Scan for the cell matching the given text and deliver its (X, Y) coordinate at center. 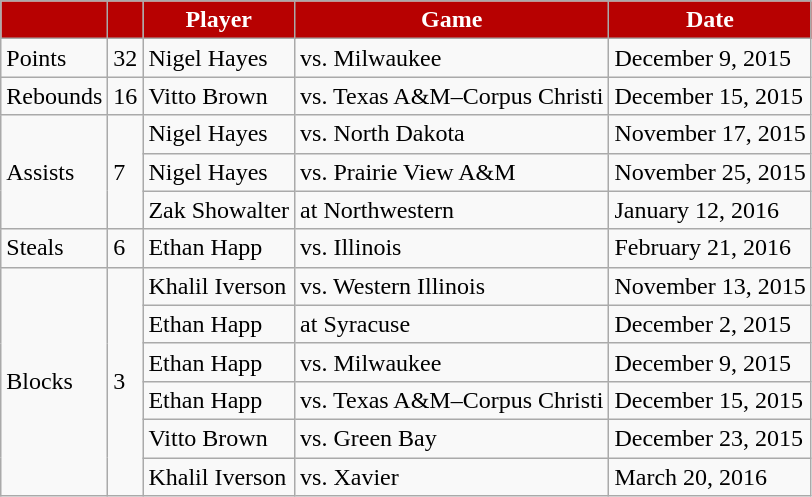
November 25, 2015 (710, 172)
32 (126, 58)
February 21, 2016 (710, 248)
6 (126, 248)
March 20, 2016 (710, 477)
Game (452, 20)
Zak Showalter (219, 210)
November 17, 2015 (710, 134)
at Northwestern (452, 210)
Date (710, 20)
vs. Western Illinois (452, 286)
vs. Prairie View A&M (452, 172)
Assists (54, 172)
at Syracuse (452, 324)
Player (219, 20)
Blocks (54, 381)
Rebounds (54, 96)
7 (126, 172)
January 12, 2016 (710, 210)
December 2, 2015 (710, 324)
Points (54, 58)
vs. Xavier (452, 477)
vs. Green Bay (452, 438)
vs. Illinois (452, 248)
vs. North Dakota (452, 134)
3 (126, 381)
December 23, 2015 (710, 438)
16 (126, 96)
Steals (54, 248)
November 13, 2015 (710, 286)
